Locate the cell with the specified text and output its [x, y] center coordinate. 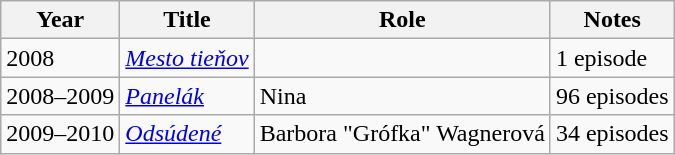
2008–2009 [60, 96]
Panelák [187, 96]
1 episode [612, 58]
96 episodes [612, 96]
2008 [60, 58]
Mesto tieňov [187, 58]
34 episodes [612, 134]
Nina [402, 96]
Title [187, 20]
Year [60, 20]
2009–2010 [60, 134]
Odsúdené [187, 134]
Notes [612, 20]
Role [402, 20]
Barbora "Grófka" Wagnerová [402, 134]
